Extract the (x, y) coordinate from the center of the cell holding the provided text.  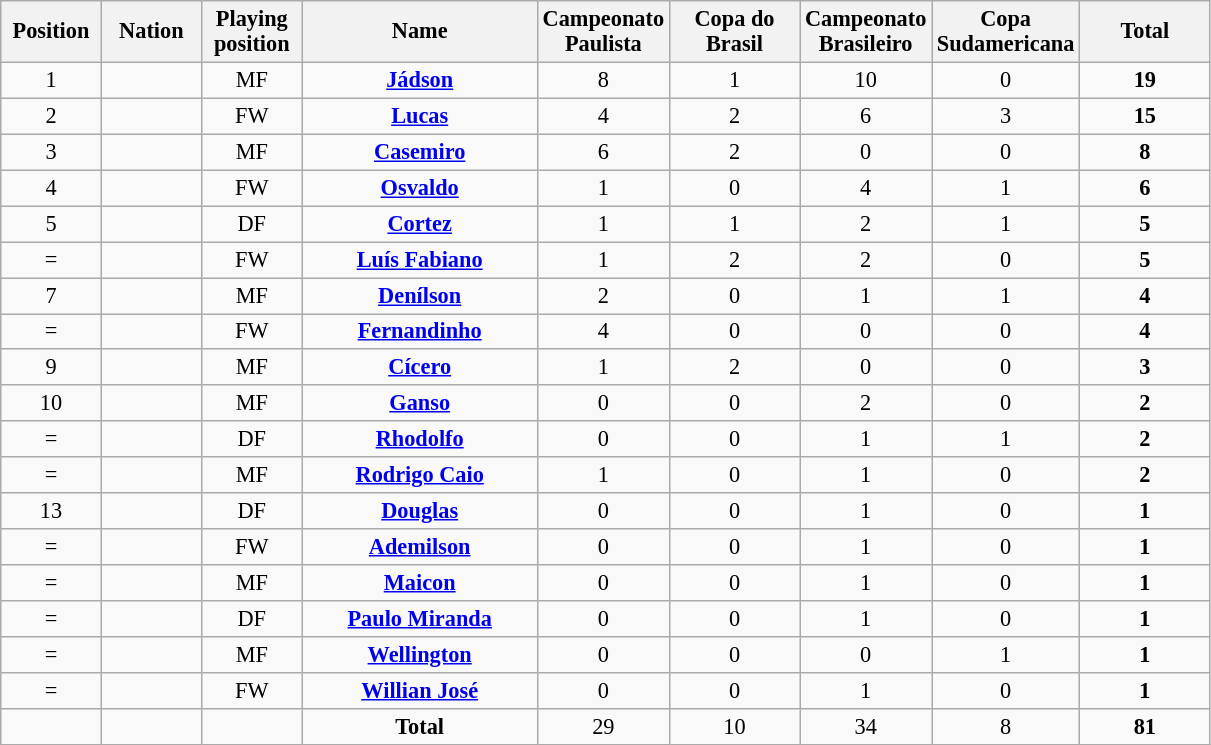
Paulo Miranda (420, 619)
Copa do Brasil (734, 32)
Osvaldo (420, 188)
81 (1145, 726)
Jádson (420, 80)
Rodrigo Caio (420, 475)
7 (51, 295)
13 (51, 511)
Willian José (420, 690)
Cícero (420, 367)
Campeonato Brasileiro (866, 32)
Campeonato Paulista (603, 32)
15 (1145, 116)
Position (51, 32)
Playing position (252, 32)
34 (866, 726)
Ademilson (420, 547)
Ganso (420, 403)
Name (420, 32)
29 (603, 726)
Luís Fabiano (420, 260)
Copa Sudamericana (1006, 32)
19 (1145, 80)
Nation (151, 32)
9 (51, 367)
Casemiro (420, 152)
Rhodolfo (420, 439)
Lucas (420, 116)
Maicon (420, 583)
Denílson (420, 295)
Wellington (420, 655)
Douglas (420, 511)
Cortez (420, 224)
Fernandinho (420, 331)
